Find where the given text appears and provide that cell's center as [x, y] coordinate. 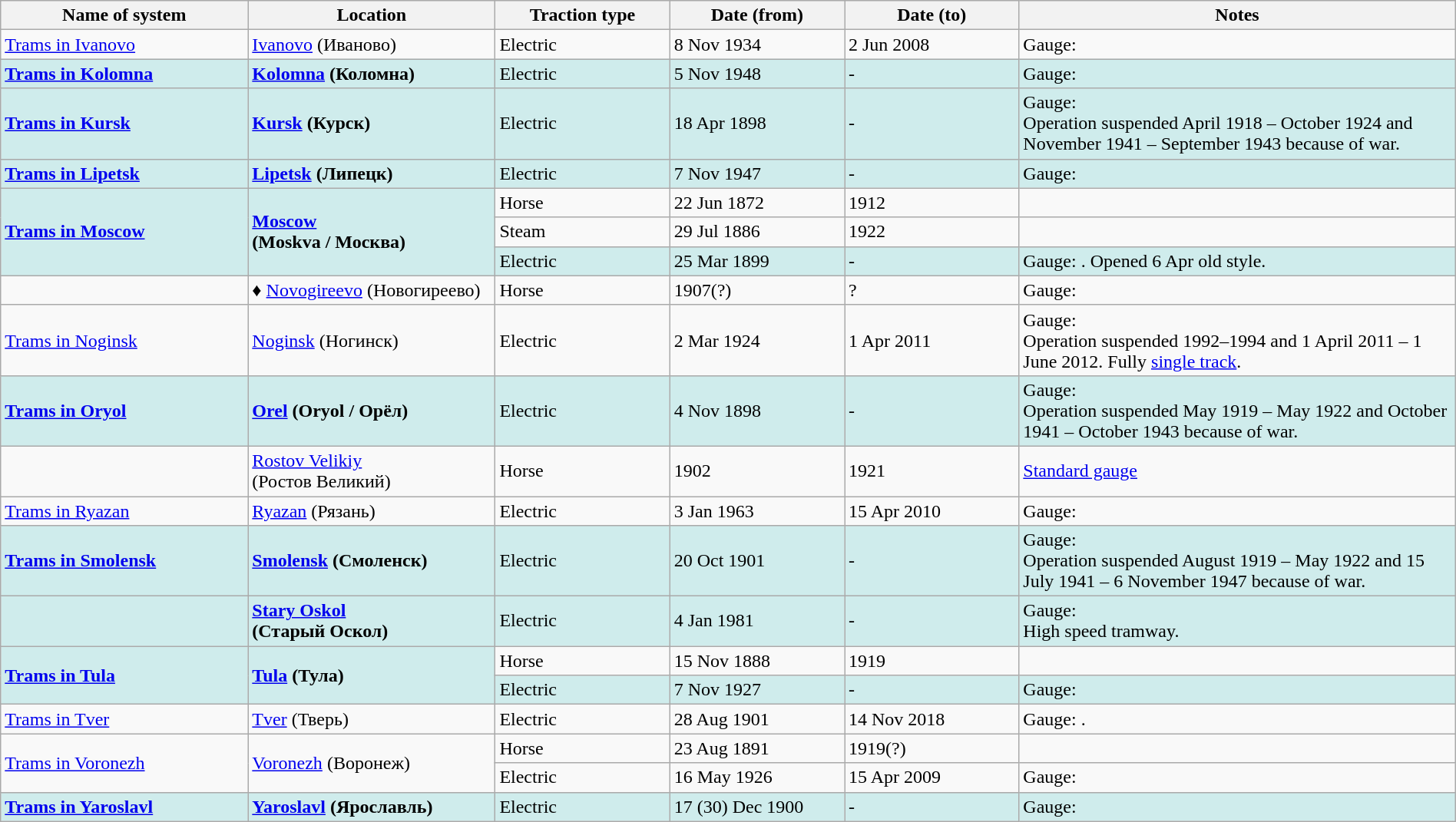
16 May 1926 [757, 777]
Kursk (Курск) [372, 124]
Traction type [582, 15]
1919 [932, 661]
Gauge: Operation suspended 1992–1994 and 1 April 2011 – 1 June 2012. Fully single track. [1237, 340]
Steam [582, 232]
♦ Novogireevo (Новогиреево) [372, 290]
Trams in Kursk [124, 124]
Kolomna (Коломна) [372, 74]
18 Apr 1898 [757, 124]
Trams in Smolensk [124, 561]
Tver (Тверь) [372, 719]
Trams in Noginsk [124, 340]
1912 [932, 203]
Stary Oskol(Старый Оскол) [372, 622]
Date (to) [932, 15]
7 Nov 1927 [757, 690]
Trams in Lipetsk [124, 173]
Gauge: Operation suspended May 1919 – May 1922 and October 1941 – October 1943 because of war. [1237, 411]
20 Oct 1901 [757, 561]
Gauge: Operation suspended April 1918 – October 1924 and November 1941 – September 1943 because of war. [1237, 124]
15 Apr 2009 [932, 777]
Trams in Moscow [124, 232]
Ivanovo (Иваново) [372, 45]
Lipetsk (Липецк) [372, 173]
Noginsk (Ногинск) [372, 340]
5 Nov 1948 [757, 74]
1919(?) [932, 748]
Name of system [124, 15]
4 Jan 1981 [757, 622]
2 Mar 1924 [757, 340]
Gauge: . [1237, 719]
Yaroslavl (Ярославль) [372, 807]
Gauge: High speed tramway. [1237, 622]
17 (30) Dec 1900 [757, 807]
Notes [1237, 15]
Trams in Ryazan [124, 510]
Moscow(Moskva / Москва) [372, 232]
Standard gauge [1237, 471]
4 Nov 1898 [757, 411]
14 Nov 2018 [932, 719]
29 Jul 1886 [757, 232]
25 Mar 1899 [757, 261]
Tula (Тула) [372, 675]
Voronezh (Воронеж) [372, 763]
15 Apr 2010 [932, 510]
Trams in Ivanovo [124, 45]
Trams in Kolomna [124, 74]
Trams in Voronezh [124, 763]
2 Jun 2008 [932, 45]
Gauge: . Opened 6 Apr old style. [1237, 261]
23 Aug 1891 [757, 748]
Gauge: Operation suspended August 1919 – May 1922 and 15 July 1941 – 6 November 1947 because of war. [1237, 561]
Ryazan (Рязань) [372, 510]
15 Nov 1888 [757, 661]
8 Nov 1934 [757, 45]
? [932, 290]
3 Jan 1963 [757, 510]
7 Nov 1947 [757, 173]
1902 [757, 471]
Rostov Velikiy(Ростов Великий) [372, 471]
1907(?) [757, 290]
Trams in Oryol [124, 411]
22 Jun 1872 [757, 203]
Trams in Tula [124, 675]
Date (from) [757, 15]
Smolensk (Смоленск) [372, 561]
1 Apr 2011 [932, 340]
Trams in Tver [124, 719]
1922 [932, 232]
1921 [932, 471]
28 Aug 1901 [757, 719]
Trams in Yaroslavl [124, 807]
Location [372, 15]
Orel (Oryol / Орёл) [372, 411]
